Identify which cell holds the provided text, then report its (x, y) central coordinate. 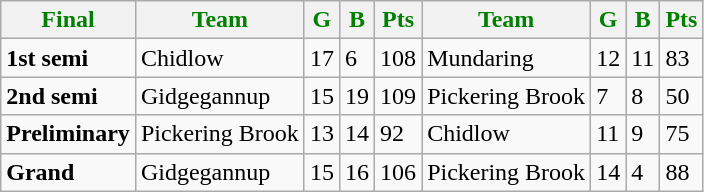
75 (682, 134)
88 (682, 172)
8 (643, 96)
Preliminary (68, 134)
Final (68, 20)
50 (682, 96)
Grand (68, 172)
92 (398, 134)
2nd semi (68, 96)
12 (608, 58)
19 (356, 96)
16 (356, 172)
108 (398, 58)
1st semi (68, 58)
109 (398, 96)
9 (643, 134)
83 (682, 58)
106 (398, 172)
6 (356, 58)
13 (322, 134)
Mundaring (506, 58)
4 (643, 172)
7 (608, 96)
17 (322, 58)
